Determine the (X, Y) coordinate at the center of the cell enclosing the given text.  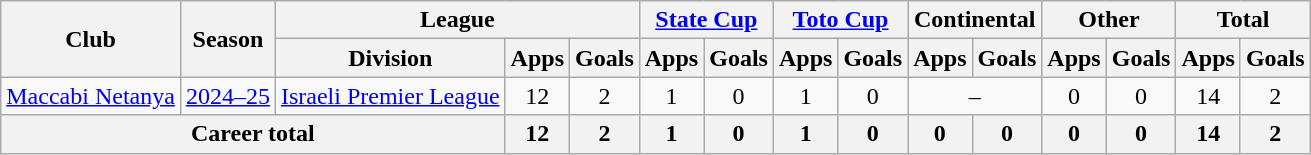
Club (91, 39)
Career total (253, 134)
Maccabi Netanya (91, 96)
Season (228, 39)
Division (390, 58)
– (975, 96)
Continental (975, 20)
League (457, 20)
Other (1109, 20)
Israeli Premier League (390, 96)
State Cup (706, 20)
Total (1243, 20)
2024–25 (228, 96)
Toto Cup (840, 20)
